Output the (x, y) coordinate of the center of the cell containing the given text.  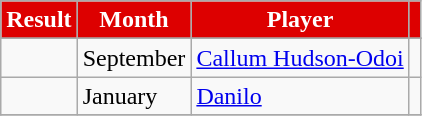
Player (300, 20)
Callum Hudson-Odoi (300, 58)
January (134, 96)
Danilo (300, 96)
September (134, 58)
Result (39, 20)
Month (134, 20)
